Identify which cell holds the provided text, then report its [x, y] central coordinate. 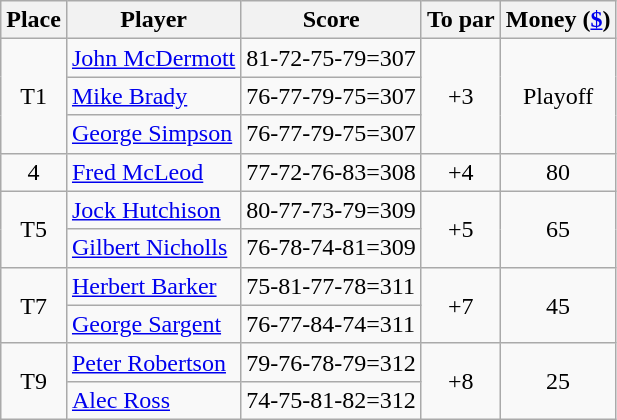
77-72-76-83=308 [332, 172]
Gilbert Nicholls [153, 248]
Score [332, 20]
79-76-78-79=312 [332, 362]
65 [558, 229]
Player [153, 20]
74-75-81-82=312 [332, 400]
Peter Robertson [153, 362]
81-72-75-79=307 [332, 58]
76-78-74-81=309 [332, 248]
4 [34, 172]
To par [460, 20]
+7 [460, 305]
75-81-77-78=311 [332, 286]
T9 [34, 381]
Mike Brady [153, 96]
Money ($) [558, 20]
80-77-73-79=309 [332, 210]
45 [558, 305]
+4 [460, 172]
80 [558, 172]
Fred McLeod [153, 172]
Herbert Barker [153, 286]
Place [34, 20]
George Simpson [153, 134]
George Sargent [153, 324]
25 [558, 381]
T7 [34, 305]
T1 [34, 96]
76-77-84-74=311 [332, 324]
+3 [460, 96]
Playoff [558, 96]
Jock Hutchison [153, 210]
+5 [460, 229]
+8 [460, 381]
John McDermott [153, 58]
Alec Ross [153, 400]
T5 [34, 229]
